Scan for the cell matching the given text and deliver its [x, y] coordinate at center. 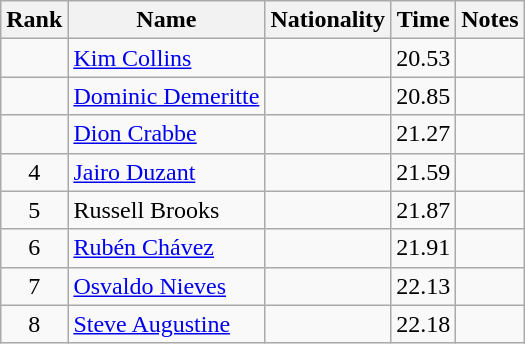
20.53 [424, 58]
Kim Collins [166, 58]
4 [34, 172]
21.91 [424, 248]
21.87 [424, 210]
21.59 [424, 172]
7 [34, 286]
22.18 [424, 324]
Nationality [328, 20]
Dion Crabbe [166, 134]
21.27 [424, 134]
Rubén Chávez [166, 248]
Rank [34, 20]
Osvaldo Nieves [166, 286]
Dominic Demeritte [166, 96]
Name [166, 20]
22.13 [424, 286]
5 [34, 210]
20.85 [424, 96]
Notes [490, 20]
Time [424, 20]
8 [34, 324]
Russell Brooks [166, 210]
Steve Augustine [166, 324]
Jairo Duzant [166, 172]
6 [34, 248]
